For the text-containing cell, return its midpoint in [X, Y] coordinate format. 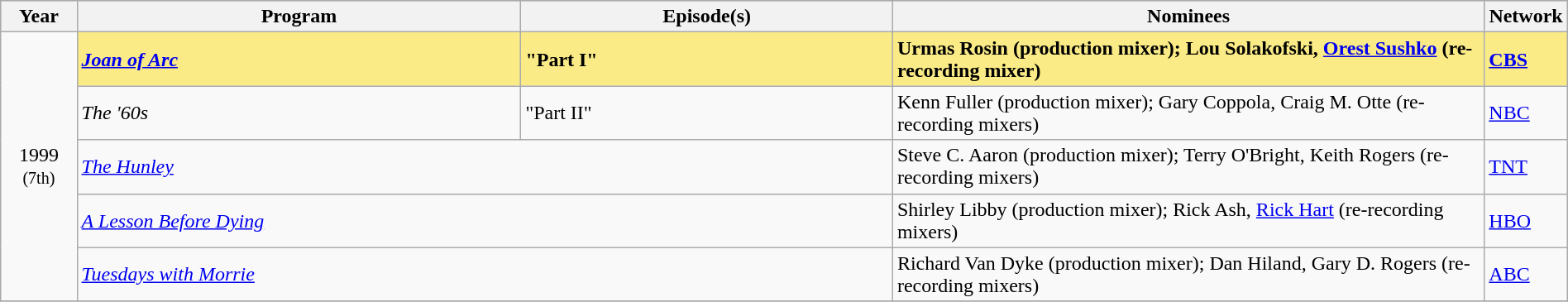
The Hunley [485, 167]
CBS [1526, 60]
"Part I" [707, 60]
Steve C. Aaron (production mixer); Terry O'Bright, Keith Rogers (re-recording mixers) [1188, 167]
Program [299, 17]
Urmas Rosin (production mixer); Lou Solakofski, Orest Sushko (re-recording mixer) [1188, 60]
NBC [1526, 113]
Joan of Arc [299, 60]
A Lesson Before Dying [485, 220]
HBO [1526, 220]
Episode(s) [707, 17]
"Part II" [707, 113]
The '60s [299, 113]
Tuesdays with Morrie [485, 275]
1999 (7th) [39, 167]
Network [1526, 17]
TNT [1526, 167]
Kenn Fuller (production mixer); Gary Coppola, Craig M. Otte (re-recording mixers) [1188, 113]
Nominees [1188, 17]
Richard Van Dyke (production mixer); Dan Hiland, Gary D. Rogers (re-recording mixers) [1188, 275]
ABC [1526, 275]
Year [39, 17]
Shirley Libby (production mixer); Rick Ash, Rick Hart (re-recording mixers) [1188, 220]
